Return the (X, Y) coordinate for the center point of the cell that contains the specified text.  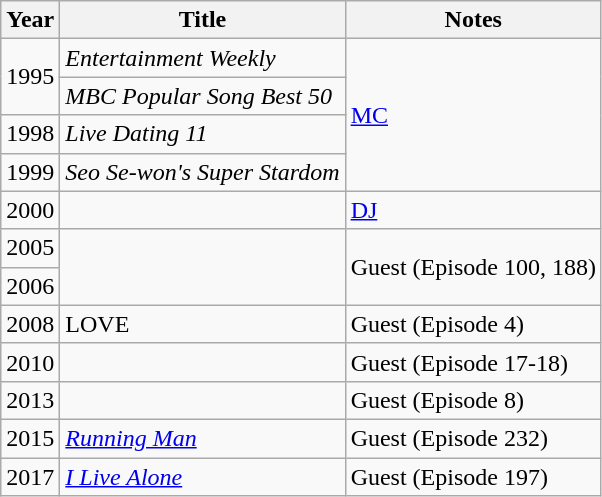
Title (202, 20)
MC (473, 115)
Live Dating 11 (202, 134)
1998 (30, 134)
MBC Popular Song Best 50 (202, 96)
DJ (473, 210)
2008 (30, 324)
2005 (30, 248)
Running Man (202, 438)
Notes (473, 20)
2010 (30, 362)
2015 (30, 438)
Guest (Episode 100, 188) (473, 267)
2006 (30, 286)
2000 (30, 210)
Guest (Episode 232) (473, 438)
Guest (Episode 17-18) (473, 362)
Entertainment Weekly (202, 58)
1995 (30, 77)
Guest (Episode 4) (473, 324)
LOVE (202, 324)
Seo Se-won's Super Stardom (202, 172)
Year (30, 20)
2017 (30, 477)
Guest (Episode 197) (473, 477)
1999 (30, 172)
Guest (Episode 8) (473, 400)
2013 (30, 400)
I Live Alone (202, 477)
